Find where the given text appears and provide that cell's center as (X, Y) coordinate. 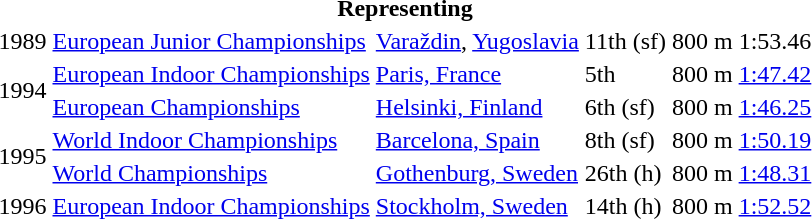
11th (sf) (625, 41)
World Championships (211, 173)
8th (sf) (625, 140)
World Indoor Championships (211, 140)
Varaždin, Yugoslavia (477, 41)
5th (625, 74)
Helsinki, Finland (477, 107)
Paris, France (477, 74)
European Championships (211, 107)
26th (h) (625, 173)
6th (sf) (625, 107)
Barcelona, Spain (477, 140)
European Junior Championships (211, 41)
Gothenburg, Sweden (477, 173)
European Indoor Championships (211, 74)
